Detect which cell encompasses the target text, then output its (x, y) center coordinate. 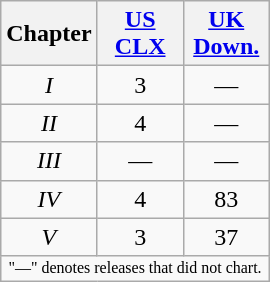
83 (226, 199)
Chapter (49, 34)
I (49, 85)
"—" denotes releases that did not chart. (136, 268)
III (49, 161)
UKDown. (226, 34)
V (49, 237)
37 (226, 237)
USCLX (140, 34)
IV (49, 199)
II (49, 123)
